Scan for the cell matching the given text and deliver its [x, y] coordinate at center. 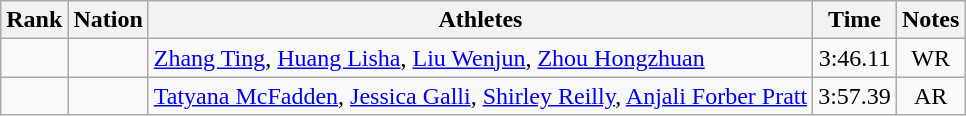
Notes [930, 20]
Athletes [480, 20]
Tatyana McFadden, Jessica Galli, Shirley Reilly, Anjali Forber Pratt [480, 96]
Zhang Ting, Huang Lisha, Liu Wenjun, Zhou Hongzhuan [480, 58]
3:57.39 [855, 96]
Nation [108, 20]
Rank [34, 20]
WR [930, 58]
Time [855, 20]
AR [930, 96]
3:46.11 [855, 58]
